Pinpoint the cell where the given text exists, returning its (x, y) midpoint coordinate. 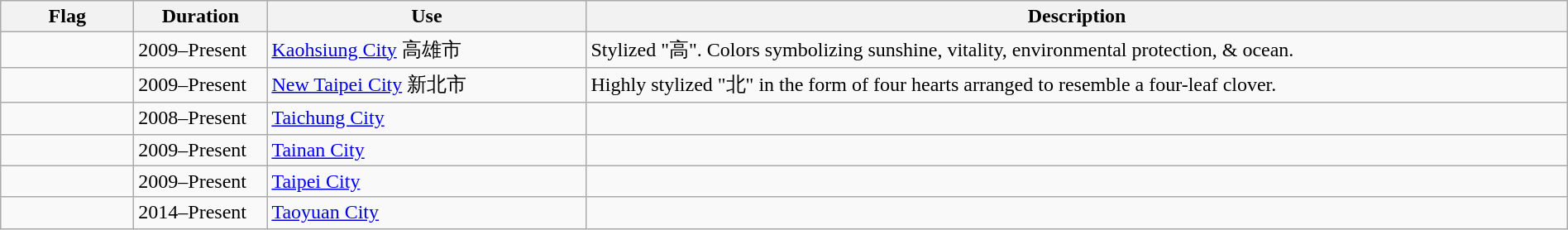
Kaohsiung City 高雄市 (427, 50)
Flag (68, 17)
Description (1077, 17)
Stylized "高". Colors symbolizing sunshine, vitality, environmental protection, & ocean. (1077, 50)
Taipei City (427, 181)
Use (427, 17)
2008–Present (200, 118)
Highly stylized "北" in the form of four hearts arranged to resemble a four-leaf clover. (1077, 84)
Taoyuan City (427, 213)
New Taipei City 新北市 (427, 84)
Duration (200, 17)
Taichung City (427, 118)
2014–Present (200, 213)
Tainan City (427, 150)
